Pinpoint the cell where the given text exists, returning its [x, y] midpoint coordinate. 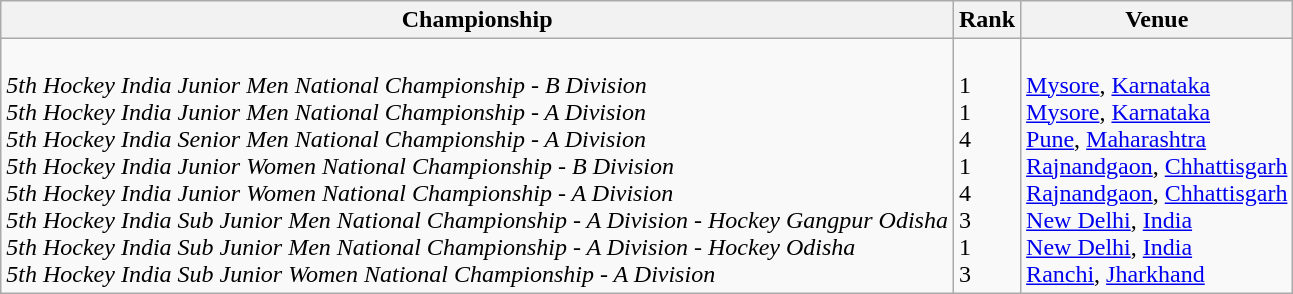
Venue [1157, 20]
Championship [478, 20]
Rank [986, 20]
1 1 4 1 4 3 1 3 [986, 166]
